Find where the given text appears and provide that cell's center as [X, Y] coordinate. 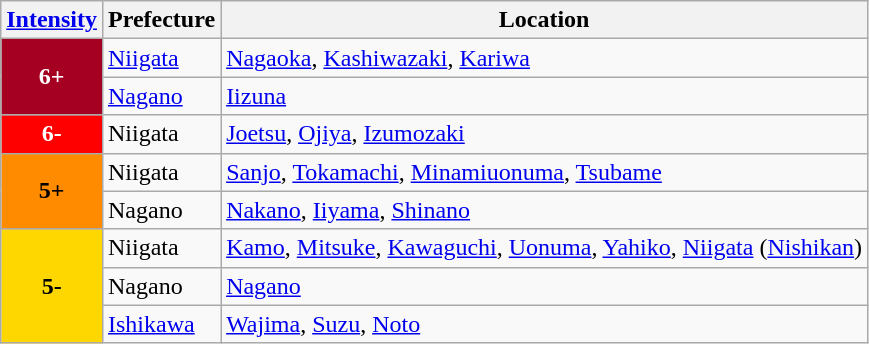
Nakano, Iiyama, Shinano [544, 210]
Kamo, Mitsuke, Kawaguchi, Uonuma, Yahiko, Niigata (Nishikan) [544, 248]
6- [52, 134]
Wajima, Suzu, Noto [544, 324]
Joetsu, Ojiya, Izumozaki [544, 134]
Sanjo, Tokamachi, Minamiuonuma, Tsubame [544, 172]
5+ [52, 191]
Ishikawa [161, 324]
6+ [52, 77]
Iizuna [544, 96]
Prefecture [161, 20]
Intensity [52, 20]
Location [544, 20]
Nagaoka, Kashiwazaki, Kariwa [544, 58]
5- [52, 286]
